From the cell containing the given text, extract its center point as [X, Y] coordinate. 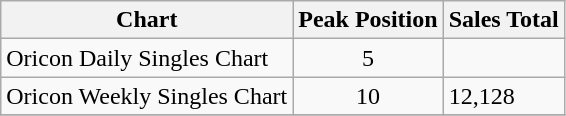
Oricon Daily Singles Chart [147, 58]
Chart [147, 20]
10 [368, 96]
Sales Total [504, 20]
Oricon Weekly Singles Chart [147, 96]
12,128 [504, 96]
5 [368, 58]
Peak Position [368, 20]
